Return the [X, Y] coordinate for the center point of the cell that contains the specified text.  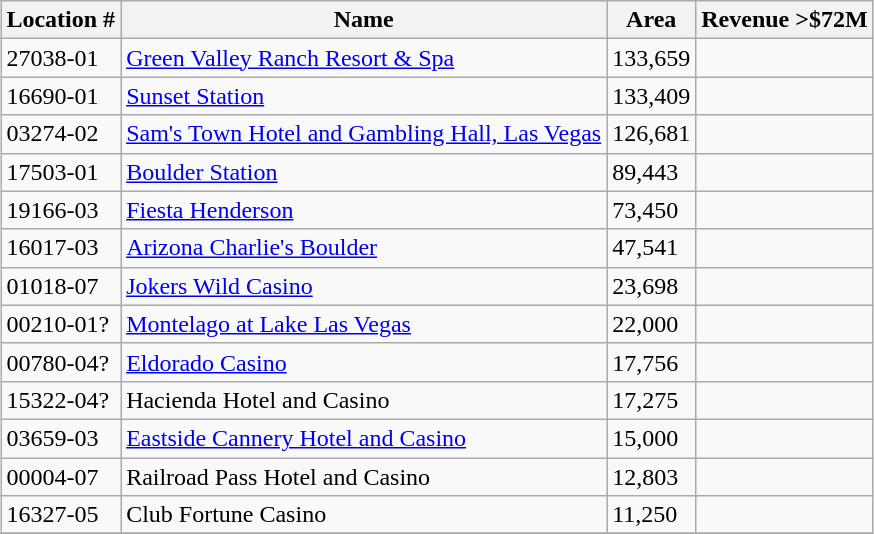
01018-07 [61, 286]
16017-03 [61, 248]
Arizona Charlie's Boulder [364, 248]
15322-04? [61, 400]
15,000 [652, 438]
Boulder Station [364, 172]
133,659 [652, 58]
03659-03 [61, 438]
17,756 [652, 362]
11,250 [652, 515]
Jokers Wild Casino [364, 286]
Area [652, 20]
Club Fortune Casino [364, 515]
Montelago at Lake Las Vegas [364, 324]
Name [364, 20]
12,803 [652, 477]
73,450 [652, 210]
17503-01 [61, 172]
23,698 [652, 286]
Railroad Pass Hotel and Casino [364, 477]
Fiesta Henderson [364, 210]
Eldorado Casino [364, 362]
89,443 [652, 172]
Sam's Town Hotel and Gambling Hall, Las Vegas [364, 134]
47,541 [652, 248]
17,275 [652, 400]
Green Valley Ranch Resort & Spa [364, 58]
19166-03 [61, 210]
Revenue >$72M [784, 20]
Eastside Cannery Hotel and Casino [364, 438]
00780-04? [61, 362]
16690-01 [61, 96]
133,409 [652, 96]
126,681 [652, 134]
03274-02 [61, 134]
00210-01? [61, 324]
00004-07 [61, 477]
Sunset Station [364, 96]
Hacienda Hotel and Casino [364, 400]
22,000 [652, 324]
27038-01 [61, 58]
Location # [61, 20]
16327-05 [61, 515]
